Find where the given text appears and provide that cell's center as [X, Y] coordinate. 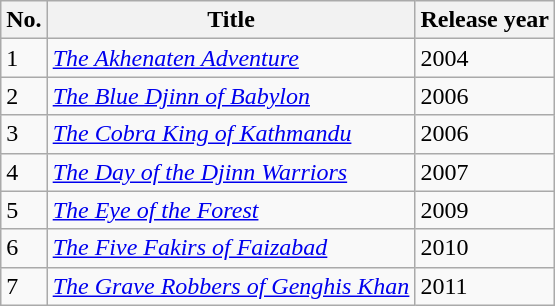
2009 [485, 210]
The Day of the Djinn Warriors [231, 172]
2011 [485, 286]
The Grave Robbers of Genghis Khan [231, 286]
4 [24, 172]
The Cobra King of Kathmandu [231, 134]
1 [24, 58]
7 [24, 286]
The Akhenaten Adventure [231, 58]
The Eye of the Forest [231, 210]
6 [24, 248]
The Five Fakirs of Faizabad [231, 248]
5 [24, 210]
2010 [485, 248]
2 [24, 96]
3 [24, 134]
The Blue Djinn of Babylon [231, 96]
2007 [485, 172]
Title [231, 20]
Release year [485, 20]
2004 [485, 58]
No. [24, 20]
